Identify which cell holds the provided text, then report its [x, y] central coordinate. 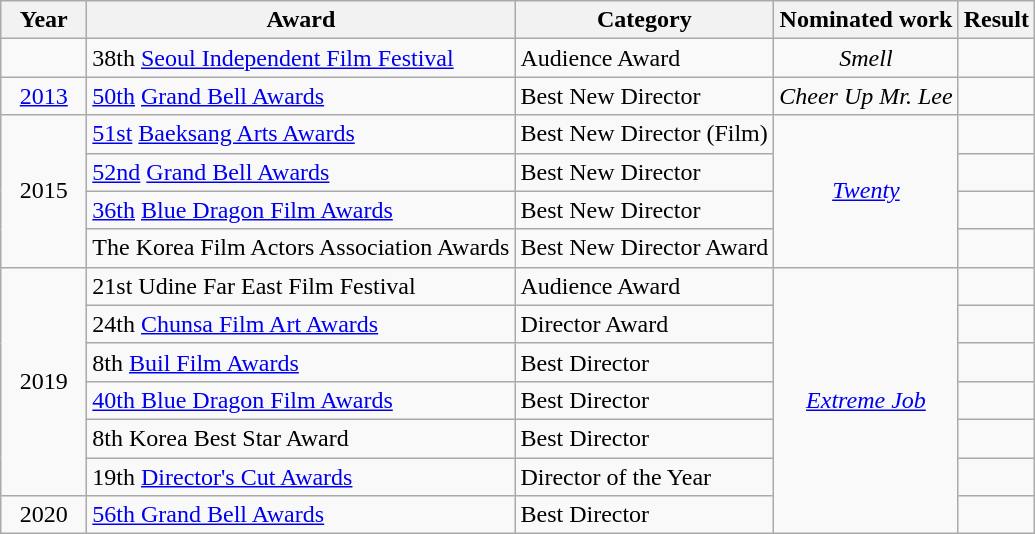
40th Blue Dragon Film Awards [301, 400]
Best New Director (Film) [644, 134]
19th Director's Cut Awards [301, 477]
8th Buil Film Awards [301, 362]
2013 [44, 96]
2015 [44, 191]
Cheer Up Mr. Lee [866, 96]
50th Grand Bell Awards [301, 96]
2019 [44, 381]
Director of the Year [644, 477]
Director Award [644, 324]
Result [996, 20]
Nominated work [866, 20]
Extreme Job [866, 400]
2020 [44, 515]
Award [301, 20]
21st Udine Far East Film Festival [301, 286]
Year [44, 20]
51st Baeksang Arts Awards [301, 134]
Category [644, 20]
52nd Grand Bell Awards [301, 172]
38th Seoul Independent Film Festival [301, 58]
The Korea Film Actors Association Awards [301, 248]
24th Chunsa Film Art Awards [301, 324]
Smell [866, 58]
Best New Director Award [644, 248]
36th Blue Dragon Film Awards [301, 210]
Twenty [866, 191]
8th Korea Best Star Award [301, 438]
56th Grand Bell Awards [301, 515]
